Return (X, Y) of the center of cell containing provided text 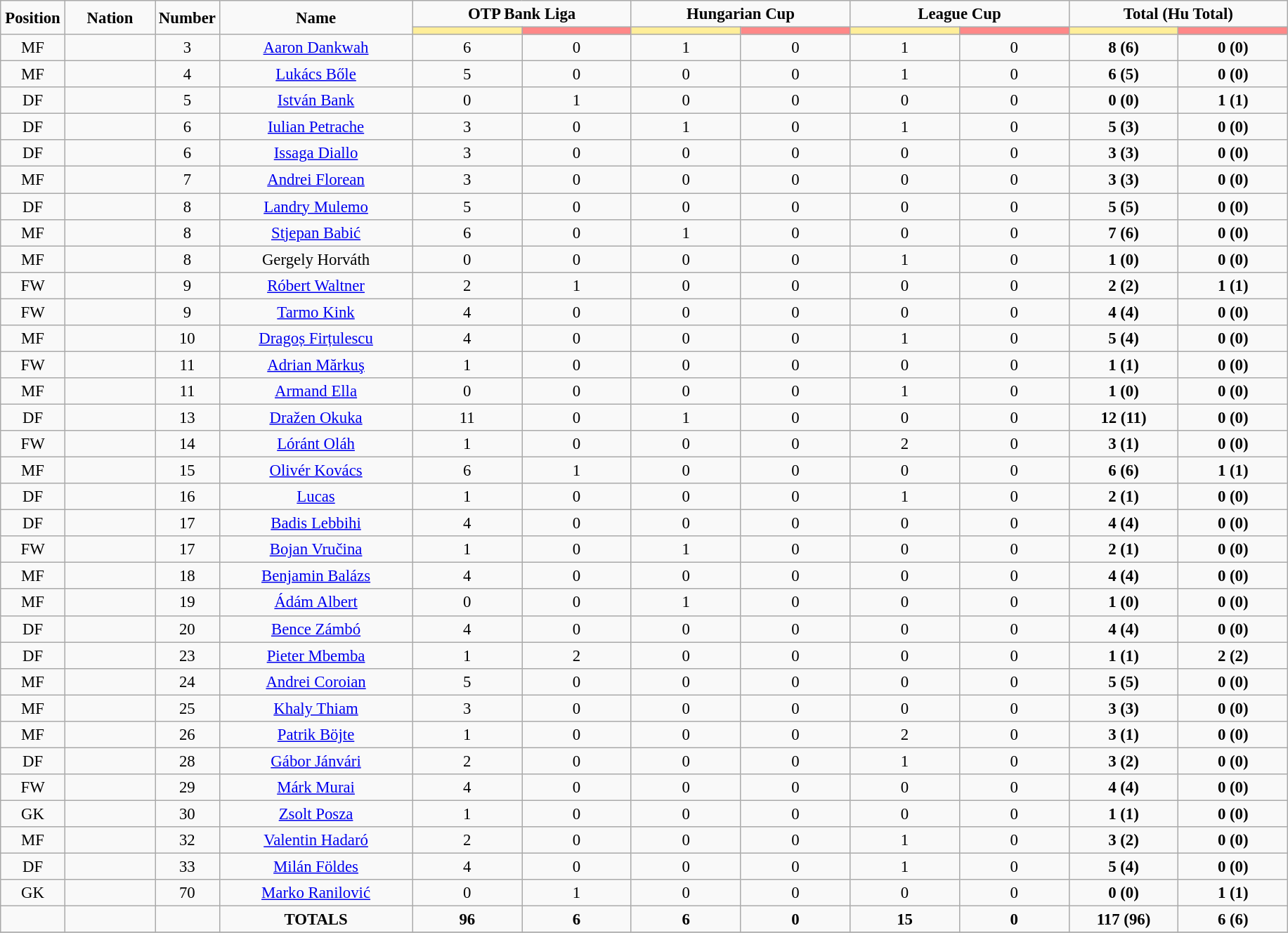
Khaly Thiam (316, 708)
96 (467, 920)
Lukács Bőle (316, 74)
Bence Zámbó (316, 629)
12 (11) (1124, 417)
Stjepan Babić (316, 233)
Landry Mulemo (316, 207)
20 (188, 629)
Andrei Coroian (316, 681)
10 (188, 339)
32 (188, 840)
6 (5) (1124, 74)
Valentin Hadaró (316, 840)
13 (188, 417)
Olivér Kovács (316, 471)
26 (188, 735)
League Cup (960, 14)
117 (96) (1124, 920)
Lóránt Oláh (316, 444)
Milán Földes (316, 867)
19 (188, 603)
Bojan Vručina (316, 549)
30 (188, 814)
Total (Hu Total) (1178, 14)
Lucas (316, 497)
Patrik Böjte (316, 735)
Dragoș Firțulescu (316, 339)
8 (6) (1124, 48)
Aaron Dankwah (316, 48)
Pieter Mbemba (316, 655)
Tarmo Kink (316, 312)
7 (188, 180)
14 (188, 444)
TOTALS (316, 920)
Position (33, 18)
Róbert Waltner (316, 285)
Ádám Albert (316, 603)
Adrian Mărkuş (316, 365)
Zsolt Posza (316, 814)
70 (188, 893)
Number (188, 18)
23 (188, 655)
István Bank (316, 100)
Nation (110, 18)
33 (188, 867)
Marko Ranilović (316, 893)
Dražen Okuka (316, 417)
Badis Lebbihi (316, 523)
Armand Ella (316, 391)
25 (188, 708)
Iulian Petrache (316, 127)
Hungarian Cup (741, 14)
18 (188, 576)
Márk Murai (316, 788)
Benjamin Balázs (316, 576)
Andrei Florean (316, 180)
29 (188, 788)
Gábor Jánvári (316, 761)
OTP Bank Liga (521, 14)
Gergely Horváth (316, 259)
24 (188, 681)
5 (3) (1124, 127)
Issaga Diallo (316, 154)
16 (188, 497)
7 (6) (1124, 233)
Name (316, 18)
28 (188, 761)
